Return [x, y] of the center of cell containing provided text 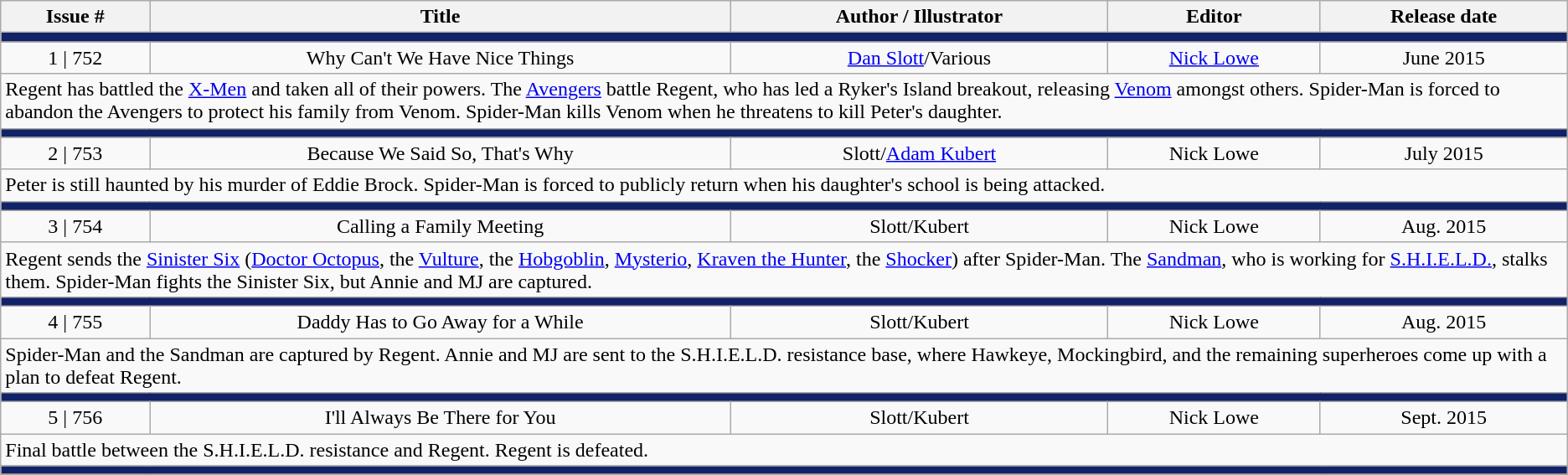
Final battle between the S.H.I.E.L.D. resistance and Regent. Regent is defeated. [784, 450]
Peter is still haunted by his murder of Eddie Brock. Spider-Man is forced to publicly return when his daughter's school is being attacked. [784, 185]
4 | 755 [75, 322]
Calling a Family Meeting [441, 226]
June 2015 [1444, 58]
July 2015 [1444, 153]
I'll Always Be There for You [441, 418]
5 | 756 [75, 418]
Sept. 2015 [1444, 418]
Why Can't We Have Nice Things [441, 58]
Because We Said So, That's Why [441, 153]
Editor [1215, 17]
Daddy Has to Go Away for a While [441, 322]
Release date [1444, 17]
Slott/Adam Kubert [919, 153]
Title [441, 17]
Issue # [75, 17]
Author / Illustrator [919, 17]
Dan Slott/Various [919, 58]
1 | 752 [75, 58]
2 | 753 [75, 153]
3 | 754 [75, 226]
